Return the [x, y] coordinate for the center point of the cell that contains the specified text.  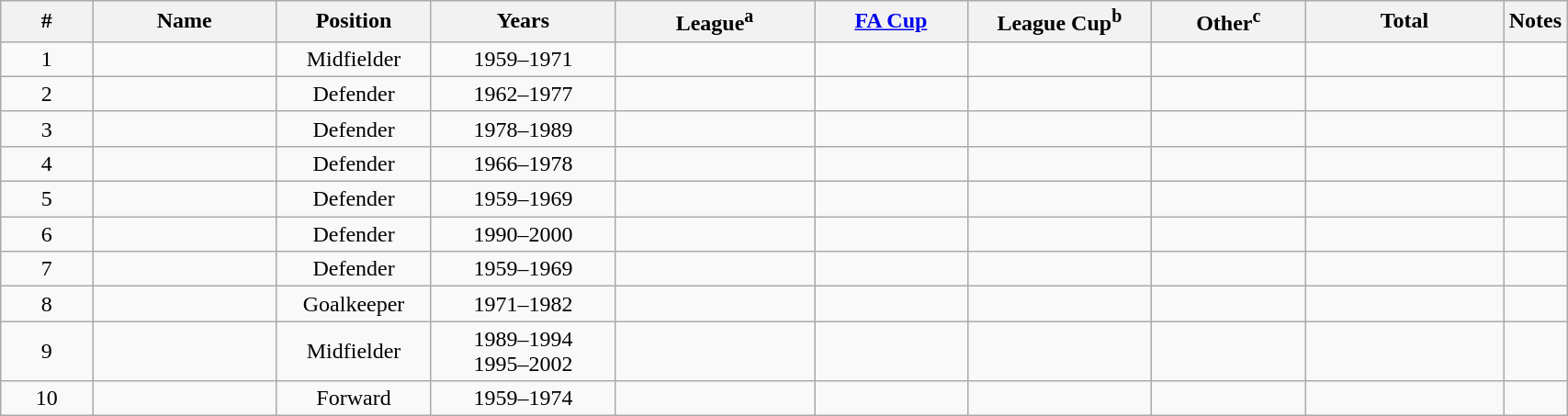
9 [47, 351]
1966–1978 [523, 163]
1962–1977 [523, 94]
1978–1989 [523, 129]
# [47, 22]
8 [47, 304]
Name [185, 22]
Total [1404, 22]
Forward [355, 399]
3 [47, 129]
1971–1982 [523, 304]
Position [355, 22]
4 [47, 163]
Years [523, 22]
2 [47, 94]
1959–1971 [523, 59]
1989–19941995–2002 [523, 351]
Notes [1536, 22]
5 [47, 199]
7 [47, 269]
1 [47, 59]
Otherc [1229, 22]
1990–2000 [523, 234]
Goalkeeper [355, 304]
6 [47, 234]
Leaguea [715, 22]
10 [47, 399]
1959–1974 [523, 399]
League Cupb [1059, 22]
FA Cup [891, 22]
